Extract the (X, Y) coordinate from the center of the cell holding the provided text.  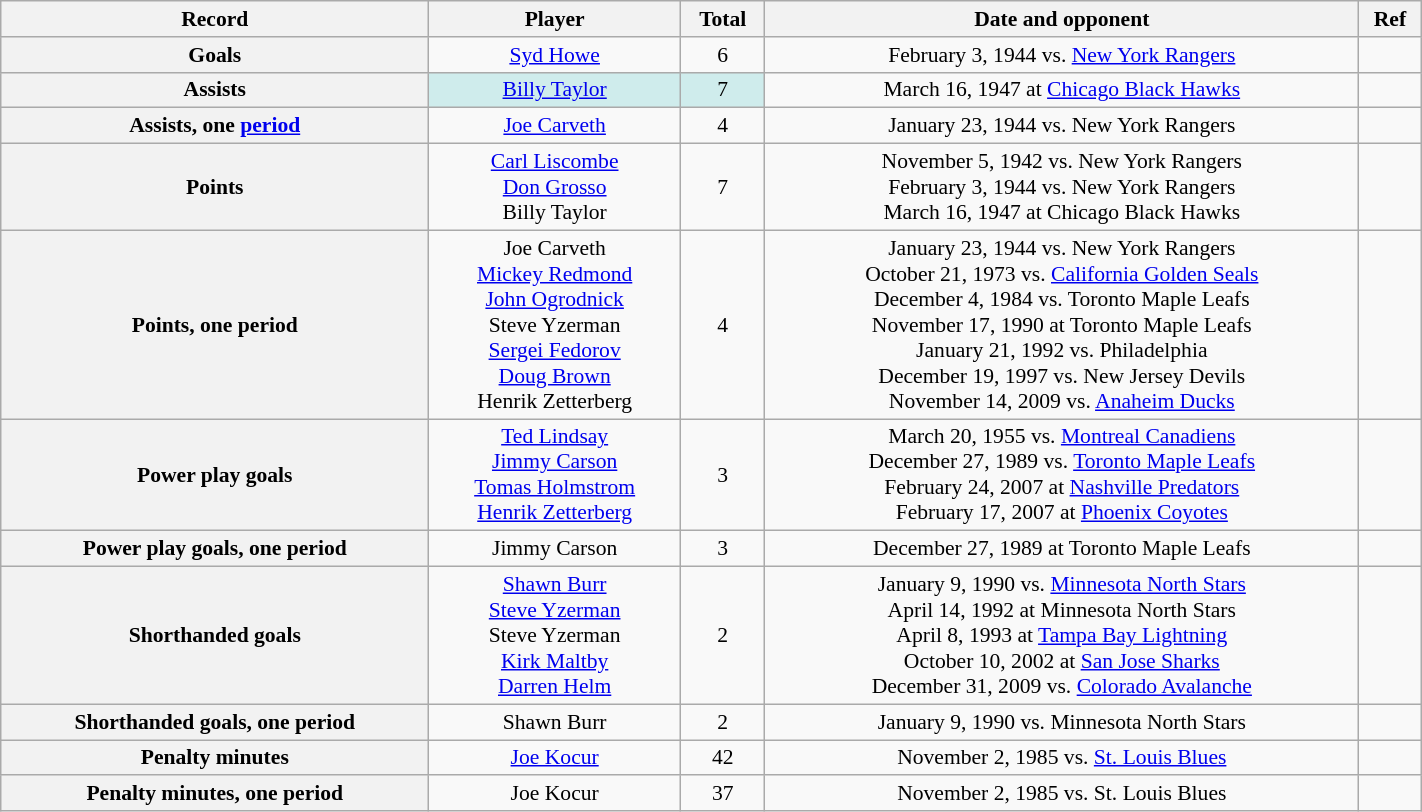
Player (555, 19)
Ted LindsayJimmy CarsonTomas HolmstromHenrik Zetterberg (555, 475)
Assists (215, 90)
42 (723, 758)
Goals (215, 55)
Shawn Burr (555, 722)
Billy Taylor (555, 90)
Jimmy Carson (555, 549)
Record (215, 19)
Assists, one period (215, 126)
Penalty minutes, one period (215, 794)
Shorthanded goals, one period (215, 722)
March 16, 1947 at Chicago Black Hawks (1062, 90)
Syd Howe (555, 55)
Ref (1390, 19)
Points, one period (215, 324)
December 27, 1989 at Toronto Maple Leafs (1062, 549)
Shawn BurrSteve YzermanSteve YzermanKirk MaltbyDarren Helm (555, 636)
Date and opponent (1062, 19)
February 3, 1944 vs. New York Rangers (1062, 55)
Shorthanded goals (215, 636)
Power play goals, one period (215, 549)
Penalty minutes (215, 758)
Joe CarvethMickey RedmondJohn OgrodnickSteve YzermanSergei FedorovDoug BrownHenrik Zetterberg (555, 324)
January 9, 1990 vs. Minnesota North Stars (1062, 722)
Total (723, 19)
November 5, 1942 vs. New York RangersFebruary 3, 1944 vs. New York Rangers March 16, 1947 at Chicago Black Hawks (1062, 188)
Joe Carveth (555, 126)
January 23, 1944 vs. New York Rangers (1062, 126)
37 (723, 794)
6 (723, 55)
Carl LiscombeDon GrossoBilly Taylor (555, 188)
Points (215, 188)
Power play goals (215, 475)
